From the cell containing the given text, extract its center point as [X, Y] coordinate. 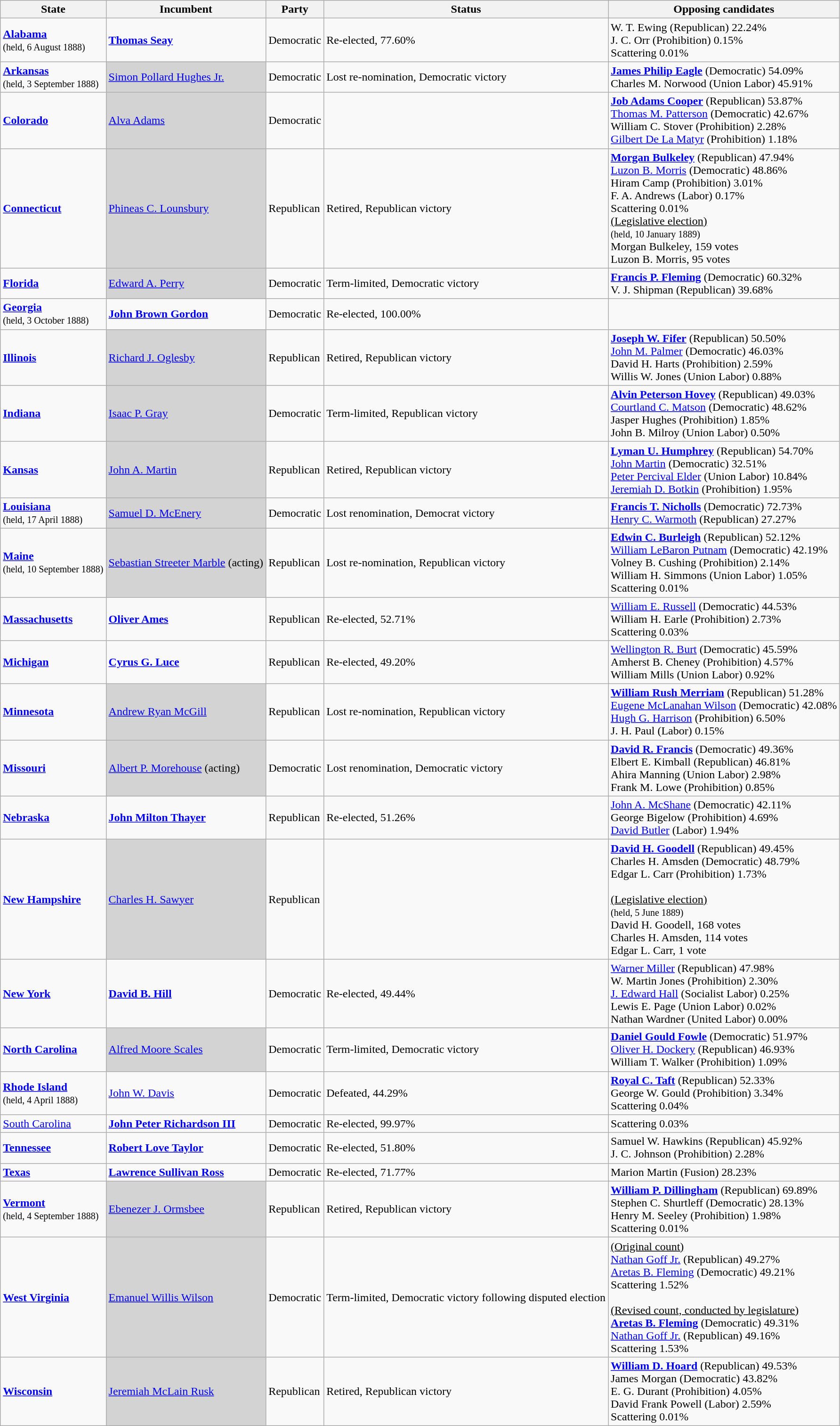
Rhode Island(held, 4 April 1888) [53, 1093]
Status [466, 9]
Alabama(held, 6 August 1888) [53, 40]
Vermont(held, 4 September 1888) [53, 1209]
Kansas [53, 469]
Connecticut [53, 208]
Missouri [53, 768]
Jeremiah McLain Rusk [186, 1391]
Daniel Gould Fowle (Democratic) 51.97%Oliver H. Dockery (Republican) 46.93%William T. Walker (Prohibition) 1.09% [724, 1050]
Colorado [53, 121]
Party [295, 9]
Incumbent [186, 9]
Sebastian Streeter Marble (acting) [186, 562]
West Virginia [53, 1297]
Re-elected, 52.71% [466, 619]
Indiana [53, 414]
Cyrus G. Luce [186, 662]
Re-elected, 49.44% [466, 994]
Opposing candidates [724, 9]
Edward A. Perry [186, 284]
Re-elected, 77.60% [466, 40]
New York [53, 994]
Minnesota [53, 712]
Richard J. Oglesby [186, 357]
John Milton Thayer [186, 818]
Lyman U. Humphrey (Republican) 54.70%John Martin (Democratic) 32.51%Peter Percival Elder (Union Labor) 10.84%Jeremiah D. Botkin (Prohibition) 1.95% [724, 469]
Charles H. Sawyer [186, 899]
Re-elected, 100.00% [466, 314]
Maine(held, 10 September 1888) [53, 562]
Andrew Ryan McGill [186, 712]
W. T. Ewing (Republican) 22.24%J. C. Orr (Prohibition) 0.15%Scattering 0.01% [724, 40]
South Carolina [53, 1124]
Joseph W. Fifer (Republican) 50.50%John M. Palmer (Democratic) 46.03%David H. Harts (Prohibition) 2.59%Willis W. Jones (Union Labor) 0.88% [724, 357]
Wisconsin [53, 1391]
David B. Hill [186, 994]
William Rush Merriam (Republican) 51.28%Eugene McLanahan Wilson (Democratic) 42.08%Hugh G. Harrison (Prohibition) 6.50%J. H. Paul (Labor) 0.15% [724, 712]
Francis T. Nicholls (Democratic) 72.73%Henry C. Warmoth (Republican) 27.27% [724, 513]
Alva Adams [186, 121]
William E. Russell (Democratic) 44.53%William H. Earle (Prohibition) 2.73%Scattering 0.03% [724, 619]
Oliver Ames [186, 619]
Term-limited, Republican victory [466, 414]
Marion Martin (Fusion) 28.23% [724, 1172]
Lost re-nomination, Democratic victory [466, 77]
William D. Hoard (Republican) 49.53%James Morgan (Democratic) 43.82%E. G. Durant (Prohibition) 4.05%David Frank Powell (Labor) 2.59%Scattering 0.01% [724, 1391]
Lost renomination, Democratic victory [466, 768]
Wellington R. Burt (Democratic) 45.59%Amherst B. Cheney (Prohibition) 4.57%William Mills (Union Labor) 0.92% [724, 662]
John A. Martin [186, 469]
North Carolina [53, 1050]
Ebenezer J. Ormsbee [186, 1209]
Texas [53, 1172]
Alfred Moore Scales [186, 1050]
Samuel D. McEnery [186, 513]
Emanuel Willis Wilson [186, 1297]
Arkansas(held, 3 September 1888) [53, 77]
Louisiana(held, 17 April 1888) [53, 513]
Re-elected, 51.26% [466, 818]
Term-limited, Democratic victory following disputed election [466, 1297]
Francis P. Fleming (Democratic) 60.32%V. J. Shipman (Republican) 39.68% [724, 284]
Simon Pollard Hughes Jr. [186, 77]
Florida [53, 284]
Lost renomination, Democrat victory [466, 513]
Georgia(held, 3 October 1888) [53, 314]
Lawrence Sullivan Ross [186, 1172]
David R. Francis (Democratic) 49.36%Elbert E. Kimball (Republican) 46.81%Ahira Manning (Union Labor) 2.98%Frank M. Lowe (Prohibition) 0.85% [724, 768]
New Hampshire [53, 899]
James Philip Eagle (Democratic) 54.09%Charles M. Norwood (Union Labor) 45.91% [724, 77]
Thomas Seay [186, 40]
Defeated, 44.29% [466, 1093]
Re-elected, 51.80% [466, 1148]
Tennessee [53, 1148]
Re-elected, 99.97% [466, 1124]
John Peter Richardson III [186, 1124]
Nebraska [53, 818]
John Brown Gordon [186, 314]
Massachusetts [53, 619]
Scattering 0.03% [724, 1124]
Isaac P. Gray [186, 414]
Alvin Peterson Hovey (Republican) 49.03%Courtland C. Matson (Democratic) 48.62%Jasper Hughes (Prohibition) 1.85%John B. Milroy (Union Labor) 0.50% [724, 414]
John A. McShane (Democratic) 42.11%George Bigelow (Prohibition) 4.69% David Butler (Labor) 1.94% [724, 818]
Albert P. Morehouse (acting) [186, 768]
William P. Dillingham (Republican) 69.89%Stephen C. Shurtleff (Democratic) 28.13%Henry M. Seeley (Prohibition) 1.98%Scattering 0.01% [724, 1209]
John W. Davis [186, 1093]
Michigan [53, 662]
Royal C. Taft (Republican) 52.33%George W. Gould (Prohibition) 3.34%Scattering 0.04% [724, 1093]
Illinois [53, 357]
Re-elected, 49.20% [466, 662]
Samuel W. Hawkins (Republican) 45.92%J. C. Johnson (Prohibition) 2.28% [724, 1148]
Re-elected, 71.77% [466, 1172]
Phineas C. Lounsbury [186, 208]
State [53, 9]
Robert Love Taylor [186, 1148]
